Capture the cell that displays the provided text and extract its [x, y] central coordinate. 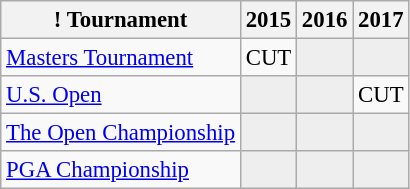
The Open Championship [121, 133]
! Tournament [121, 20]
U.S. Open [121, 95]
2016 [325, 20]
Masters Tournament [121, 58]
PGA Championship [121, 170]
2015 [268, 20]
2017 [381, 20]
